Provide the [x, y] coordinate of the cell's center where the given text is located.  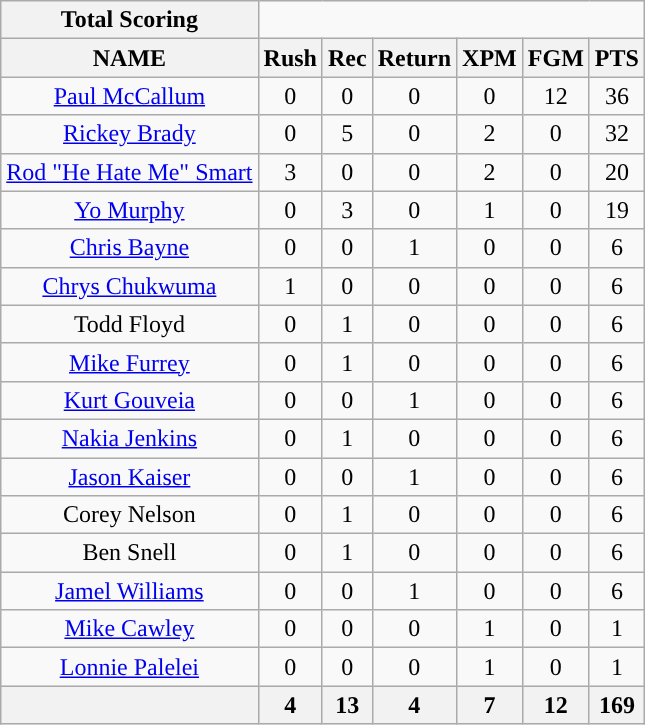
36 [616, 96]
Jason Kaiser [130, 477]
19 [616, 210]
Chrys Chukwuma [130, 286]
32 [616, 134]
Jamel Williams [130, 591]
Paul McCallum [130, 96]
XPM [490, 58]
Kurt Gouveia [130, 400]
Rod "He Hate Me" Smart [130, 172]
5 [347, 134]
Rush [290, 58]
20 [616, 172]
NAME [130, 58]
Mike Furrey [130, 362]
Lonnie Palelei [130, 667]
Rickey Brady [130, 134]
Ben Snell [130, 553]
13 [347, 705]
Todd Floyd [130, 324]
FGM [556, 58]
169 [616, 705]
Total Scoring [130, 20]
Chris Bayne [130, 248]
Rec [347, 58]
PTS [616, 58]
Corey Nelson [130, 515]
7 [490, 705]
Mike Cawley [130, 629]
Nakia Jenkins [130, 438]
Return [414, 58]
Yo Murphy [130, 210]
